Output the [X, Y] coordinate of the center of the cell containing the given text.  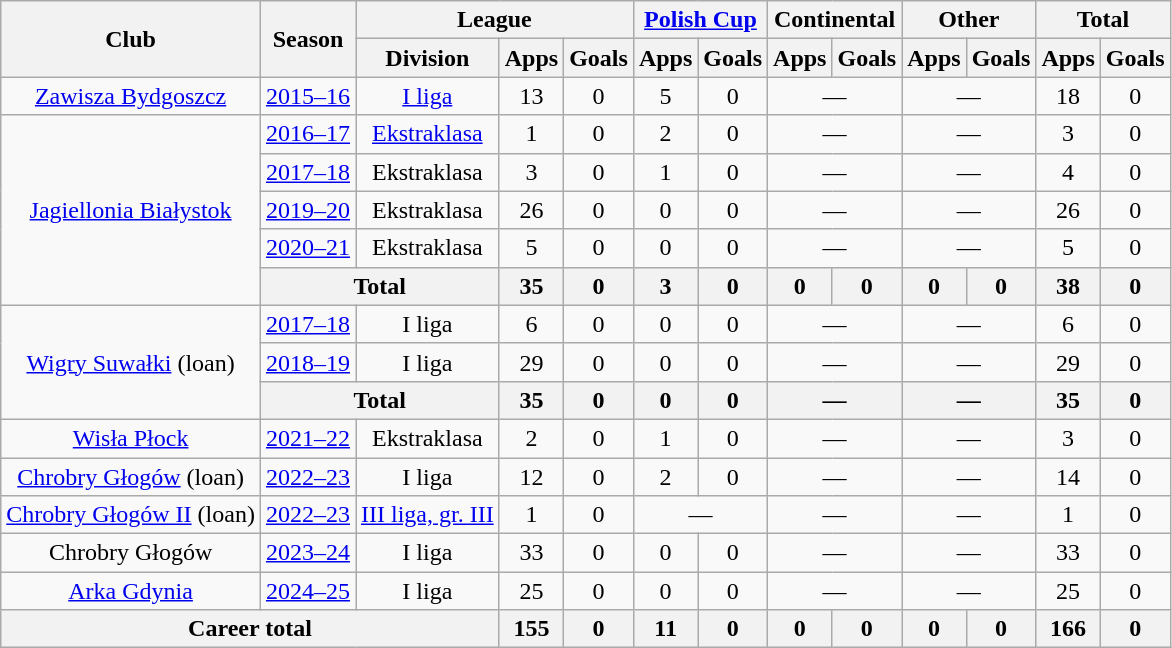
38 [1068, 286]
Season [308, 39]
Career total [250, 629]
Division [428, 58]
III liga, gr. III [428, 515]
Continental [835, 20]
12 [531, 477]
2021–22 [308, 438]
11 [665, 629]
Other [969, 20]
Arka Gdynia [131, 591]
155 [531, 629]
2016–17 [308, 134]
18 [1068, 96]
League [495, 20]
166 [1068, 629]
2023–24 [308, 553]
Club [131, 39]
2015–16 [308, 96]
2018–19 [308, 362]
Wisła Płock [131, 438]
Polish Cup [700, 20]
Zawisza Bydgoszcz [131, 96]
Chrobry Głogów II (loan) [131, 515]
2019–20 [308, 210]
14 [1068, 477]
13 [531, 96]
4 [1068, 172]
Jagiellonia Białystok [131, 210]
Chrobry Głogów (loan) [131, 477]
2020–21 [308, 248]
Chrobry Głogów [131, 553]
2024–25 [308, 591]
Wigry Suwałki (loan) [131, 362]
